Search for the cell housing the specified text and yield its (x, y) center coordinate. 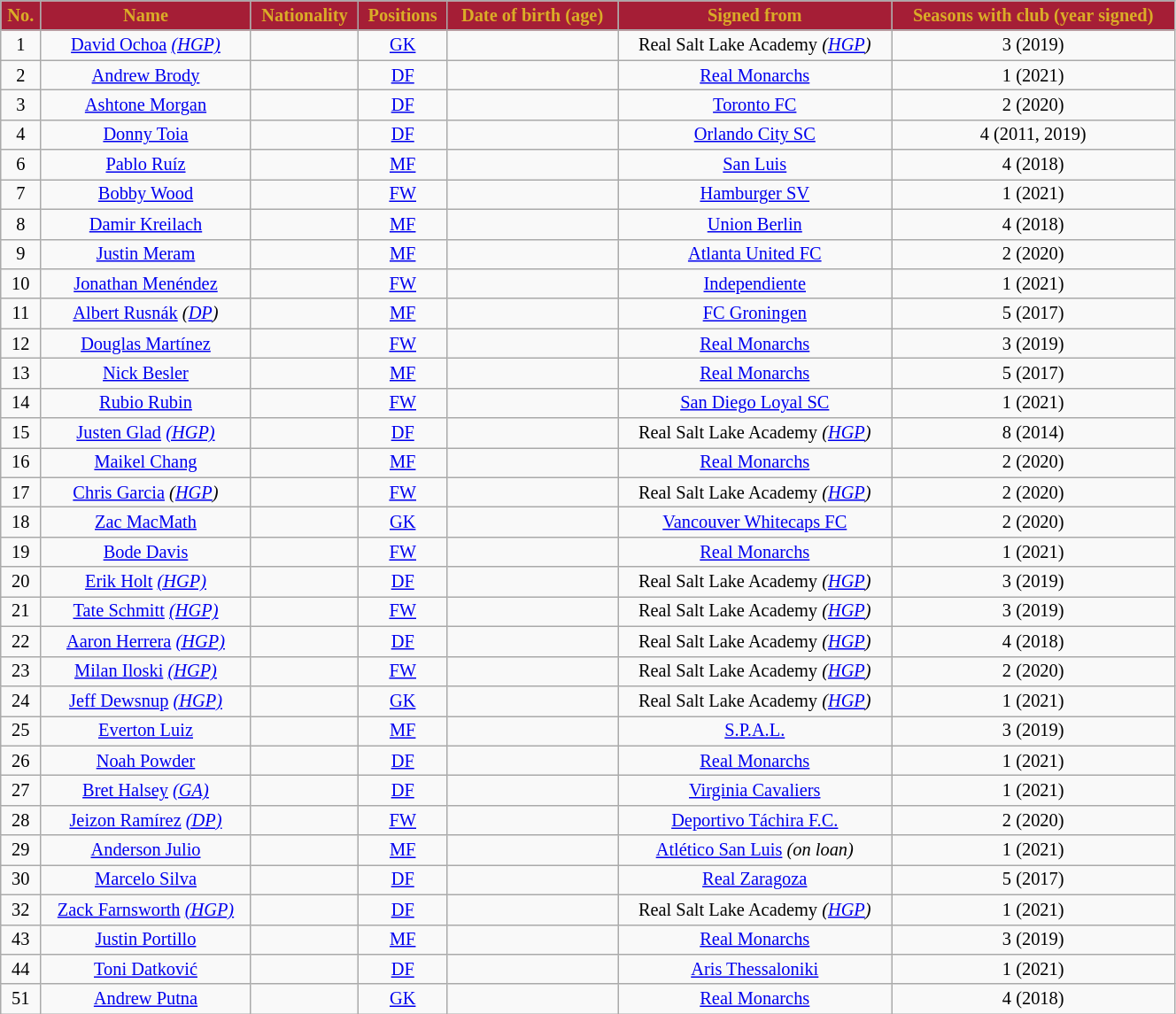
FC Groningen (754, 313)
Name (145, 15)
20 (21, 582)
21 (21, 611)
Noah Powder (145, 761)
19 (21, 552)
Union Berlin (754, 224)
Andrew Brody (145, 75)
4 (2011, 2019) (1033, 135)
Justen Glad (HGP) (145, 433)
Jeizon Ramírez (DP) (145, 820)
Zack Farnsworth (HGP) (145, 910)
Atlanta United FC (754, 254)
27 (21, 790)
9 (21, 254)
3 (21, 104)
Damir Kreilach (145, 224)
Douglas Martínez (145, 344)
Signed from (754, 15)
Aris Thessaloniki (754, 969)
Aaron Herrera (HGP) (145, 641)
13 (21, 373)
Toronto FC (754, 104)
43 (21, 940)
Independiente (754, 283)
Bode Davis (145, 552)
18 (21, 522)
Justin Meram (145, 254)
6 (21, 165)
Jonathan Menéndez (145, 283)
7 (21, 194)
Marcelo Silva (145, 879)
Rubio Rubin (145, 403)
1 (21, 45)
Hamburger SV (754, 194)
Albert Rusnák (DP) (145, 313)
Chris Garcia (HGP) (145, 492)
Milan Iloski (HGP) (145, 671)
Tate Schmitt (HGP) (145, 611)
25 (21, 731)
32 (21, 910)
12 (21, 344)
Vancouver Whitecaps FC (754, 522)
30 (21, 879)
Justin Portillo (145, 940)
51 (21, 999)
15 (21, 433)
4 (21, 135)
Bret Halsey (GA) (145, 790)
Atlético San Luis (on loan) (754, 850)
David Ochoa (HGP) (145, 45)
Everton Luiz (145, 731)
16 (21, 462)
Date of birth (age) (533, 15)
28 (21, 820)
Jeff Dewsnup (HGP) (145, 701)
Positions (403, 15)
2 (21, 75)
Toni Datković (145, 969)
29 (21, 850)
Seasons with club (year signed) (1033, 15)
24 (21, 701)
Virginia Cavaliers (754, 790)
11 (21, 313)
Andrew Putna (145, 999)
Anderson Julio (145, 850)
17 (21, 492)
Deportivo Táchira F.C. (754, 820)
Nationality (305, 15)
San Luis (754, 165)
14 (21, 403)
22 (21, 641)
8 (21, 224)
S.P.A.L. (754, 731)
44 (21, 969)
8 (2014) (1033, 433)
Zac MacMath (145, 522)
No. (21, 15)
Donny Toia (145, 135)
26 (21, 761)
Ashtone Morgan (145, 104)
Pablo Ruíz (145, 165)
San Diego Loyal SC (754, 403)
Maikel Chang (145, 462)
Orlando City SC (754, 135)
10 (21, 283)
23 (21, 671)
Bobby Wood (145, 194)
Real Zaragoza (754, 879)
Erik Holt (HGP) (145, 582)
Nick Besler (145, 373)
